Find where the given text appears and provide that cell's center as (x, y) coordinate. 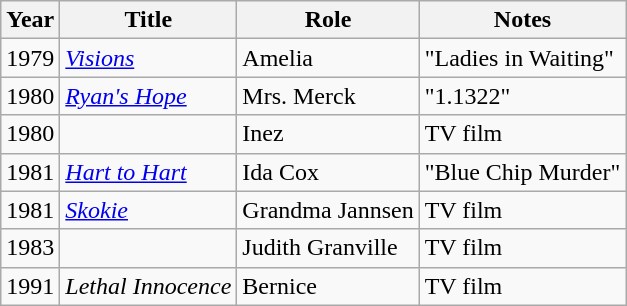
Skokie (148, 210)
Inez (328, 134)
Notes (522, 20)
Year (30, 20)
Bernice (328, 286)
"1.1322" (522, 96)
1983 (30, 248)
"Ladies in Waiting" (522, 58)
Amelia (328, 58)
Ryan's Hope (148, 96)
Ida Cox (328, 172)
Hart to Hart (148, 172)
Mrs. Merck (328, 96)
"Blue Chip Murder" (522, 172)
Grandma Jannsen (328, 210)
1979 (30, 58)
Visions (148, 58)
Judith Granville (328, 248)
1991 (30, 286)
Role (328, 20)
Lethal Innocence (148, 286)
Title (148, 20)
